Find where the given text appears and provide that cell's center as [X, Y] coordinate. 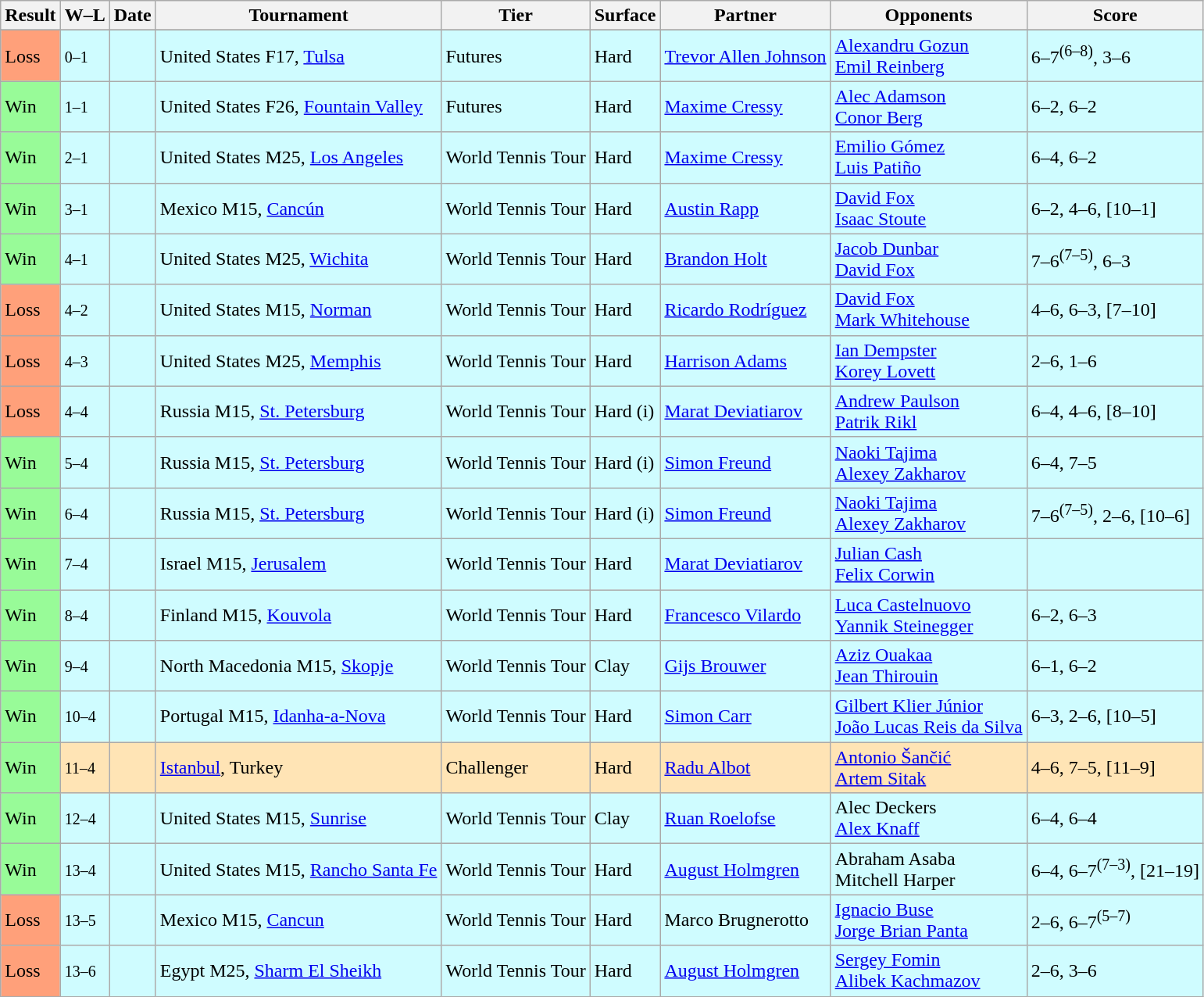
Portugal M15, Idanha-a-Nova [298, 717]
7–6(7–5), 6–3 [1115, 259]
Ignacio Buse Jorge Brian Panta [928, 920]
Alexandru Gozun Emil Reinberg [928, 56]
Ian Dempster Korey Lovett [928, 361]
2–1 [84, 158]
United States F26, Fountain Valley [298, 106]
Ricardo Rodríguez [745, 309]
Radu Albot [745, 767]
0–1 [84, 56]
6–2, 6–2 [1115, 106]
4–6, 6–3, [7–10] [1115, 309]
13–4 [84, 869]
3–1 [84, 208]
Sergey Fomin Alibek Kachmazov [928, 970]
13–6 [84, 970]
W–L [84, 16]
Mexico M15, Cancun [298, 920]
5–4 [84, 463]
Alec Deckers Alex Knaff [928, 819]
Partner [745, 16]
13–5 [84, 920]
Simon Carr [745, 717]
1–1 [84, 106]
David Fox Mark Whitehouse [928, 309]
6–2, 4–6, [10–1] [1115, 208]
2–6, 6–7(5–7) [1115, 920]
6–4, 4–6, [8–10] [1115, 411]
6–2, 6–3 [1115, 614]
6–4, 6–7(7–3), [21–19] [1115, 869]
4–2 [84, 309]
Result [30, 16]
Trevor Allen Johnson [745, 56]
6–1, 6–2 [1115, 666]
Austin Rapp [745, 208]
Alec Adamson Conor Berg [928, 106]
United States M25, Wichita [298, 259]
Gijs Brouwer [745, 666]
7–4 [84, 564]
7–6(7–5), 2–6, [10–6] [1115, 513]
United States M15, Norman [298, 309]
2–6, 3–6 [1115, 970]
Julian Cash Felix Corwin [928, 564]
6–4, 6–2 [1115, 158]
Marco Brugnerotto [745, 920]
9–4 [84, 666]
United States F17, Tulsa [298, 56]
10–4 [84, 717]
Mexico M15, Cancún [298, 208]
6–4, 6–4 [1115, 819]
2–6, 1–6 [1115, 361]
Surface [625, 16]
Egypt M25, Sharm El Sheikh [298, 970]
United States M15, Rancho Santa Fe [298, 869]
Istanbul, Turkey [298, 767]
David Fox Isaac Stoute [928, 208]
Andrew Paulson Patrik Rikl [928, 411]
Score [1115, 16]
Aziz Ouakaa Jean Thirouin [928, 666]
6–7(6–8), 3–6 [1115, 56]
12–4 [84, 819]
6–4 [84, 513]
Tier [516, 16]
Abraham Asaba Mitchell Harper [928, 869]
United States M15, Sunrise [298, 819]
Emilio Gómez Luis Patiño [928, 158]
4–3 [84, 361]
Tournament [298, 16]
4–6, 7–5, [11–9] [1115, 767]
11–4 [84, 767]
4–4 [84, 411]
4–1 [84, 259]
Jacob Dunbar David Fox [928, 259]
Israel M15, Jerusalem [298, 564]
Luca Castelnuovo Yannik Steinegger [928, 614]
Antonio Šančić Artem Sitak [928, 767]
Challenger [516, 767]
Date [133, 16]
Opponents [928, 16]
Harrison Adams [745, 361]
North Macedonia M15, Skopje [298, 666]
Finland M15, Kouvola [298, 614]
6–4, 7–5 [1115, 463]
8–4 [84, 614]
Gilbert Klier Júnior João Lucas Reis da Silva [928, 717]
United States M25, Memphis [298, 361]
Francesco Vilardo [745, 614]
Brandon Holt [745, 259]
United States M25, Los Angeles [298, 158]
Ruan Roelofse [745, 819]
6–3, 2–6, [10–5] [1115, 717]
